Locate the cell with the specified text and output its [X, Y] center coordinate. 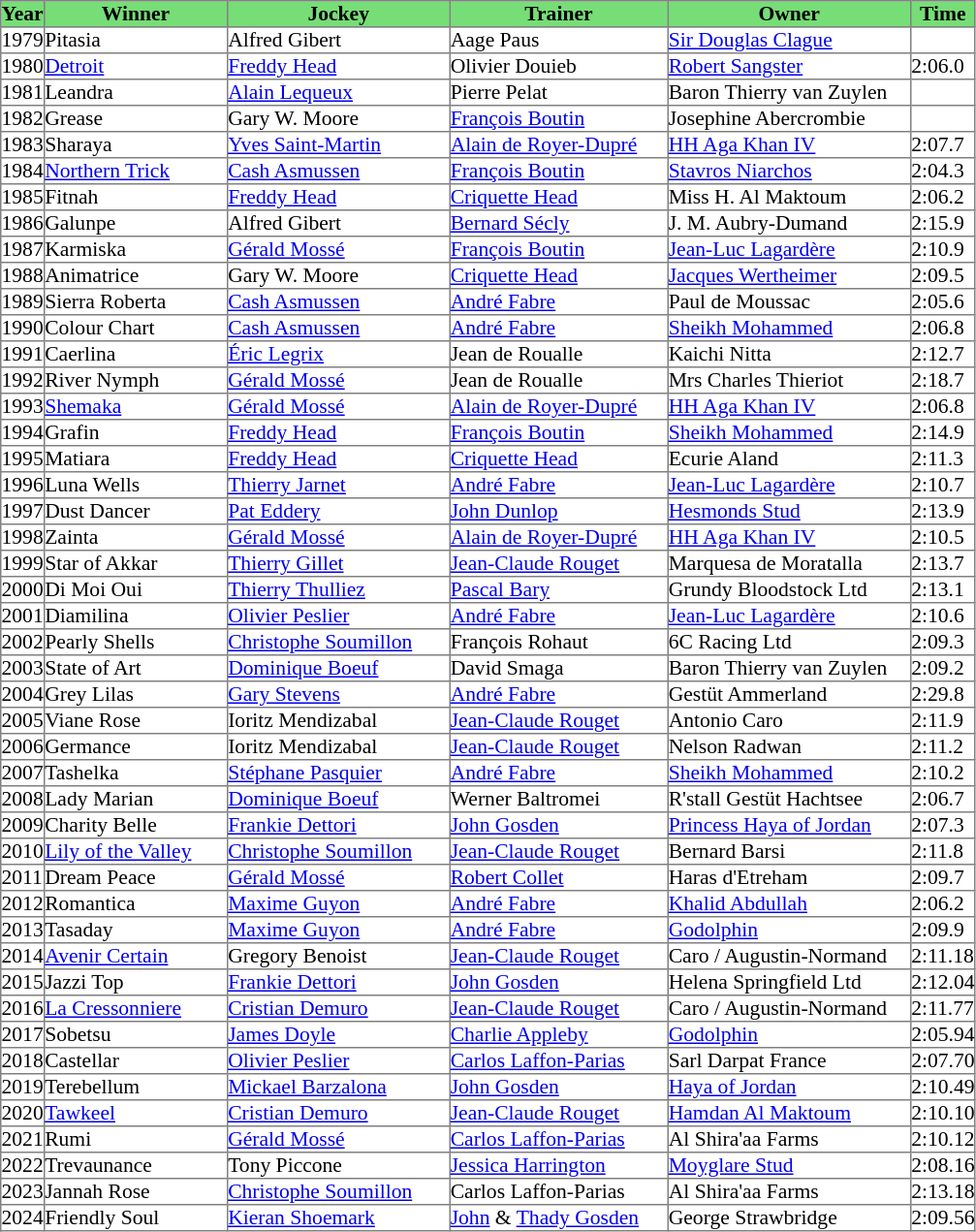
2:09.56 [942, 1217]
John Dunlop [558, 512]
2009 [23, 826]
Gary Stevens [338, 694]
2:13.18 [942, 1192]
Grundy Bloodstock Ltd [789, 589]
Detroit [136, 66]
Colour Chart [136, 328]
1991 [23, 355]
2:09.7 [942, 878]
2:11.3 [942, 459]
Pearly Shells [136, 642]
Josephine Abercrombie [789, 118]
Tashelka [136, 774]
1987 [23, 250]
2012 [23, 903]
R'stall Gestüt Hachtsee [789, 799]
2018 [23, 1060]
Sobetsu [136, 1035]
2019 [23, 1088]
Caerlina [136, 355]
2:06.0 [942, 66]
Bernard Barsi [789, 851]
2017 [23, 1035]
Thierry Jarnet [338, 485]
2:12.7 [942, 355]
2:10.9 [942, 250]
Gregory Benoist [338, 956]
2010 [23, 851]
Friendly Soul [136, 1217]
2:07.7 [942, 145]
Dust Dancer [136, 512]
Grafin [136, 432]
1988 [23, 275]
1983 [23, 145]
2:13.7 [942, 564]
Year [23, 14]
Diamilina [136, 616]
2011 [23, 878]
Pierre Pelat [558, 93]
2:18.7 [942, 380]
Rumi [136, 1140]
2005 [23, 721]
Trevaunance [136, 1165]
Sir Douglas Clague [789, 41]
2:06.7 [942, 799]
Shemaka [136, 407]
Kaichi Nitta [789, 355]
Paul de Moussac [789, 302]
Romantica [136, 903]
Mickael Barzalona [338, 1088]
Pat Eddery [338, 512]
Lady Marian [136, 799]
Grey Lilas [136, 694]
Dream Peace [136, 878]
Viane Rose [136, 721]
1979 [23, 41]
Robert Sangster [789, 66]
Winner [136, 14]
2:13.1 [942, 589]
1994 [23, 432]
Éric Legrix [338, 355]
Nelson Radwan [789, 746]
Stéphane Pasquier [338, 774]
River Nymph [136, 380]
Olivier Douieb [558, 66]
Luna Wells [136, 485]
John & Thady Gosden [558, 1217]
Jazzi Top [136, 983]
Ecurie Aland [789, 459]
Sarl Darpat France [789, 1060]
Stavros Niarchos [789, 171]
Antonio Caro [789, 721]
Pitasia [136, 41]
1982 [23, 118]
Bernard Sécly [558, 223]
François Rohaut [558, 642]
Charlie Appleby [558, 1035]
2:11.77 [942, 1008]
2000 [23, 589]
1992 [23, 380]
2006 [23, 746]
Jacques Wertheimer [789, 275]
2:09.5 [942, 275]
Kieran Shoemark [338, 1217]
2:10.7 [942, 485]
2:11.18 [942, 956]
Khalid Abdullah [789, 903]
George Strawbridge [789, 1217]
2:08.16 [942, 1165]
Thierry Gillet [338, 564]
2001 [23, 616]
2:05.6 [942, 302]
1984 [23, 171]
Jockey [338, 14]
1985 [23, 198]
2:11.2 [942, 746]
Tawkeel [136, 1113]
1986 [23, 223]
State of Art [136, 669]
2:09.2 [942, 669]
2:10.12 [942, 1140]
2:10.5 [942, 537]
2024 [23, 1217]
2023 [23, 1192]
1995 [23, 459]
Trainer [558, 14]
J. M. Aubry-Dumand [789, 223]
James Doyle [338, 1035]
Galunpe [136, 223]
Thierry Thulliez [338, 589]
Robert Collet [558, 878]
Hesmonds Stud [789, 512]
Mrs Charles Thieriot [789, 380]
2:10.6 [942, 616]
2:10.10 [942, 1113]
6C Racing Ltd [789, 642]
1993 [23, 407]
1999 [23, 564]
Tasaday [136, 931]
2:07.70 [942, 1060]
Yves Saint-Martin [338, 145]
2022 [23, 1165]
2:14.9 [942, 432]
1990 [23, 328]
2:11.9 [942, 721]
2:10.2 [942, 774]
2:07.3 [942, 826]
Animatrice [136, 275]
Haya of Jordan [789, 1088]
Aage Paus [558, 41]
Hamdan Al Maktoum [789, 1113]
1980 [23, 66]
Northern Trick [136, 171]
2:15.9 [942, 223]
2:09.9 [942, 931]
2:11.8 [942, 851]
2014 [23, 956]
Castellar [136, 1060]
Marquesa de Moratalla [789, 564]
Sharaya [136, 145]
1981 [23, 93]
Grease [136, 118]
2008 [23, 799]
1997 [23, 512]
Helena Springfield Ltd [789, 983]
Avenir Certain [136, 956]
Star of Akkar [136, 564]
Pascal Bary [558, 589]
2:10.49 [942, 1088]
2002 [23, 642]
Jannah Rose [136, 1192]
2003 [23, 669]
Gestüt Ammerland [789, 694]
Miss H. Al Maktoum [789, 198]
2004 [23, 694]
Werner Baltromei [558, 799]
Haras d'Etreham [789, 878]
2021 [23, 1140]
Karmiska [136, 250]
Leandra [136, 93]
Matiara [136, 459]
2015 [23, 983]
2013 [23, 931]
2007 [23, 774]
2016 [23, 1008]
David Smaga [558, 669]
2:09.3 [942, 642]
Zainta [136, 537]
2:04.3 [942, 171]
Time [942, 14]
La Cressonniere [136, 1008]
2:13.9 [942, 512]
Tony Piccone [338, 1165]
Di Moi Oui [136, 589]
Terebellum [136, 1088]
2020 [23, 1113]
Owner [789, 14]
Sierra Roberta [136, 302]
1998 [23, 537]
2:29.8 [942, 694]
Lily of the Valley [136, 851]
Jessica Harrington [558, 1165]
Charity Belle [136, 826]
Moyglare Stud [789, 1165]
2:05.94 [942, 1035]
Princess Haya of Jordan [789, 826]
1996 [23, 485]
Fitnah [136, 198]
1989 [23, 302]
2:12.04 [942, 983]
Germance [136, 746]
Alain Lequeux [338, 93]
